Pinpoint the cell where the given text exists, returning its [x, y] midpoint coordinate. 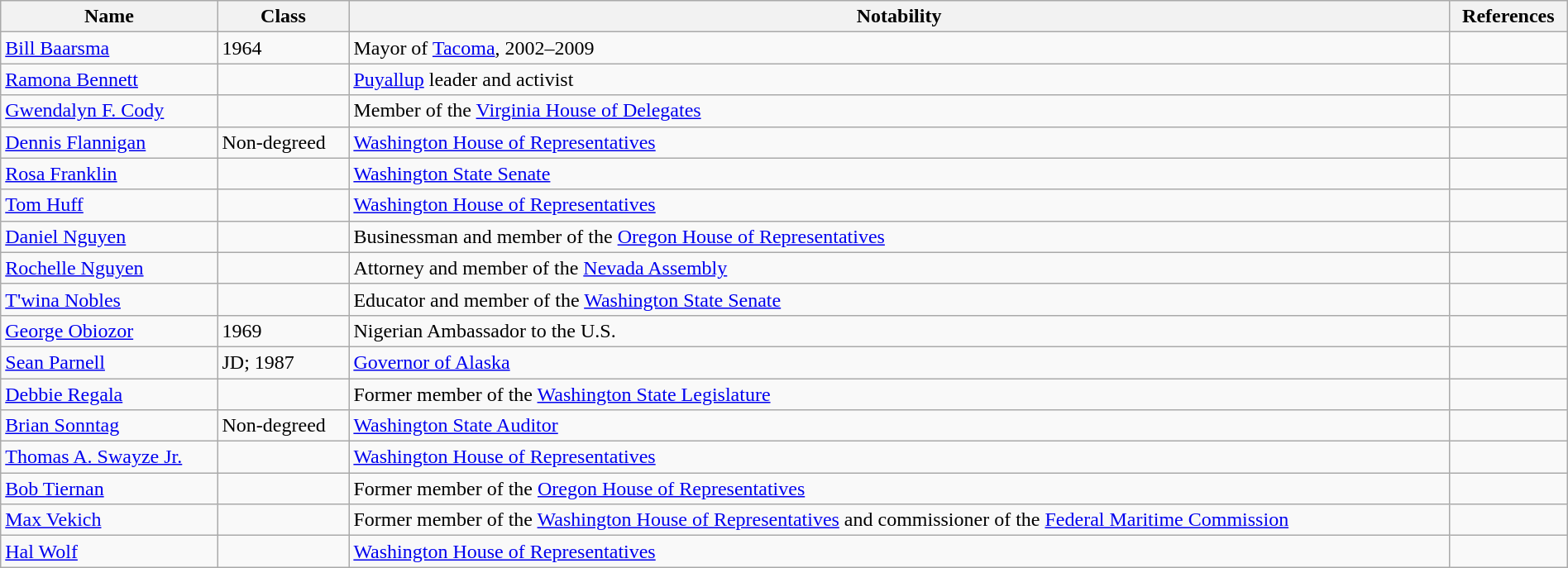
Dennis Flannigan [109, 142]
Bill Baarsma [109, 48]
Former member of the Oregon House of Representatives [900, 489]
Debbie Regala [109, 394]
Tom Huff [109, 205]
Class [283, 17]
George Obiozor [109, 331]
Washington State Senate [900, 174]
Businessman and member of the Oregon House of Representatives [900, 236]
Nigerian Ambassador to the U.S. [900, 331]
Gwendalyn F. Cody [109, 111]
Daniel Nguyen [109, 236]
Notability [900, 17]
Educator and member of the Washington State Senate [900, 299]
Brian Sonntag [109, 426]
Name [109, 17]
Member of the Virginia House of Delegates [900, 111]
Rochelle Nguyen [109, 268]
Bob Tiernan [109, 489]
Hal Wolf [109, 551]
References [1508, 17]
1969 [283, 331]
Ramona Bennett [109, 79]
Rosa Franklin [109, 174]
Washington State Auditor [900, 426]
Thomas A. Swayze Jr. [109, 457]
JD; 1987 [283, 362]
Former member of the Washington House of Representatives and commissioner of the Federal Maritime Commission [900, 520]
T'wina Nobles [109, 299]
Former member of the Washington State Legislature [900, 394]
Attorney and member of the Nevada Assembly [900, 268]
Mayor of Tacoma, 2002–2009 [900, 48]
Max Vekich [109, 520]
Sean Parnell [109, 362]
Puyallup leader and activist [900, 79]
Governor of Alaska [900, 362]
1964 [283, 48]
